Identify which cell holds the provided text, then report its (x, y) central coordinate. 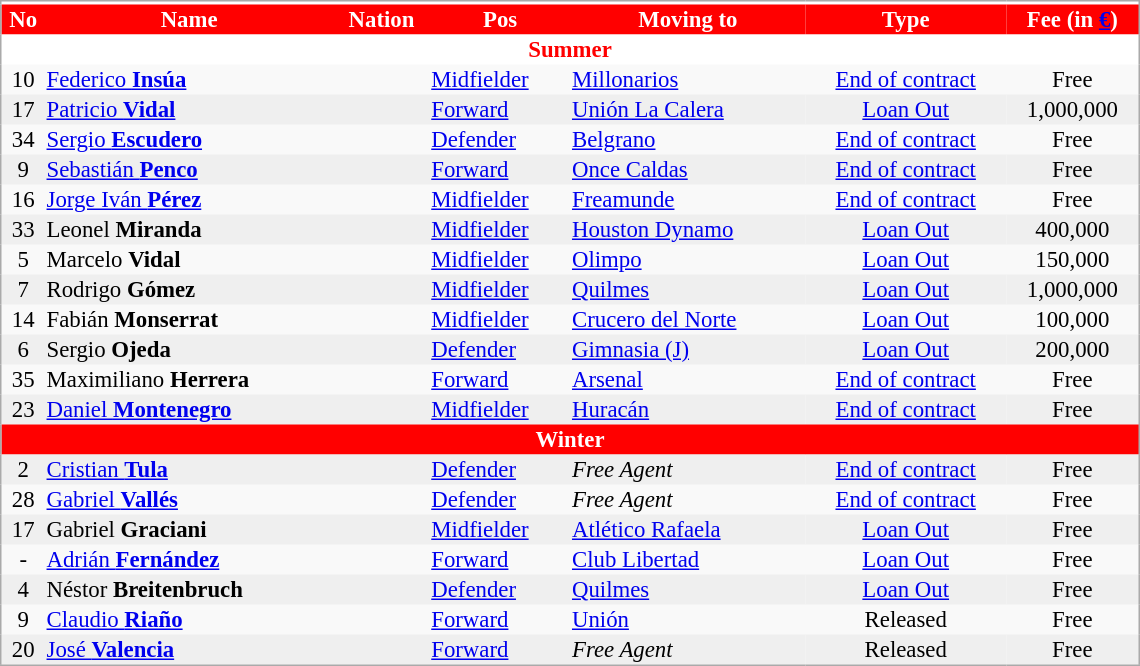
Gimnasia (J) (688, 349)
Sebastián Penco (189, 169)
100,000 (1072, 319)
No (23, 19)
4 (23, 589)
Jorge Iván Pérez (189, 199)
28 (23, 499)
Cristian Tula (189, 469)
16 (23, 199)
33 (23, 229)
Daniel Montenegro (189, 409)
35 (23, 379)
Unión La Calera (688, 109)
Olimpo (688, 259)
Once Caldas (688, 169)
Huracán (688, 409)
Name (189, 19)
Millonarios (688, 79)
Atlético Rafaela (688, 529)
Néstor Breitenbruch (189, 589)
Leonel Miranda (189, 229)
Fabián Monserrat (189, 319)
Winter (570, 439)
Nation (381, 19)
400,000 (1072, 229)
20 (23, 649)
Gabriel Graciani (189, 529)
Type (906, 19)
150,000 (1072, 259)
6 (23, 349)
Patricio Vidal (189, 109)
Pos (500, 19)
- (23, 559)
Sergio Escudero (189, 139)
Gabriel Vallés (189, 499)
Claudio Riaño (189, 619)
Club Libertad (688, 559)
Rodrigo Gómez (189, 289)
José Valencia (189, 649)
14 (23, 319)
Federico Insúa (189, 79)
2 (23, 469)
7 (23, 289)
Marcelo Vidal (189, 259)
Adrián Fernández (189, 559)
Unión (688, 619)
Belgrano (688, 139)
34 (23, 139)
Arsenal (688, 379)
Freamunde (688, 199)
Houston Dynamo (688, 229)
Fee (in €) (1072, 19)
23 (23, 409)
Summer (570, 49)
200,000 (1072, 349)
Maximiliano Herrera (189, 379)
Crucero del Norte (688, 319)
10 (23, 79)
5 (23, 259)
Moving to (688, 19)
Sergio Ojeda (189, 349)
